Determine the [x, y] coordinate at the center of the cell enclosing the given text.  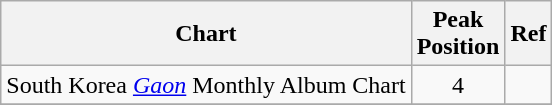
PeakPosition [458, 34]
South Korea Gaon Monthly Album Chart [206, 85]
4 [458, 85]
Ref [528, 34]
Chart [206, 34]
